Output the [X, Y] coordinate of the center of the cell containing the given text.  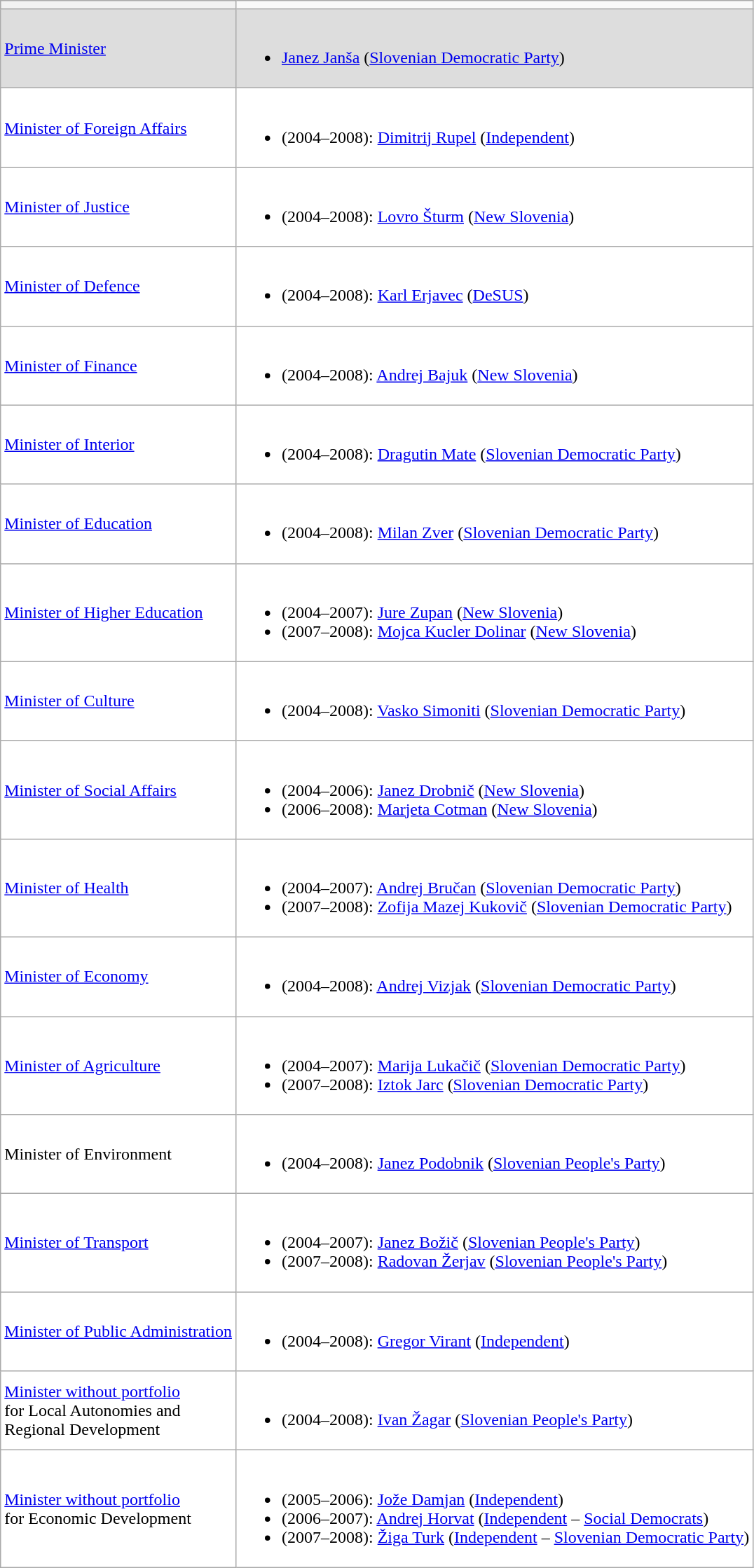
Minister of Public Administration [118, 1331]
(2004–2008): Andrej Bajuk (New Slovenia) [494, 366]
(2004–2008): Lovro Šturm (New Slovenia) [494, 207]
Minister of Higher Education [118, 612]
Minister of Transport [118, 1243]
Prime Minister [118, 49]
Minister of Education [118, 524]
Minister of Foreign Affairs [118, 128]
(2004–2008): Karl Erjavec (DeSUS) [494, 286]
(2004–2008): Dragutin Mate (Slovenian Democratic Party) [494, 444]
(2004–2008): Gregor Virant (Independent) [494, 1331]
Minister of Agriculture [118, 1066]
(2004–2008): Milan Zver (Slovenian Democratic Party) [494, 524]
Minister of Social Affairs [118, 790]
(2004–2007): Jure Zupan (New Slovenia)(2007–2008): Mojca Kucler Dolinar (New Slovenia) [494, 612]
Minister of Justice [118, 207]
Minister without portfolio for Economic Development [118, 1509]
(2004–2008): Ivan Žagar (Slovenian People's Party) [494, 1411]
Minister of Interior [118, 444]
Minister without portfolio for Local Autonomies and Regional Development [118, 1411]
(2004–2008): Andrej Vizjak (Slovenian Democratic Party) [494, 977]
Minister of Health [118, 888]
(2004–2007): Marija Lukačič (Slovenian Democratic Party)(2007–2008): Iztok Jarc (Slovenian Democratic Party) [494, 1066]
(2004–2007): Janez Božič (Slovenian People's Party)(2007–2008): Radovan Žerjav (Slovenian People's Party) [494, 1243]
(2004–2008): Janez Podobnik (Slovenian People's Party) [494, 1155]
Minister of Finance [118, 366]
(2004–2006): Janez Drobnič (New Slovenia)(2006–2008): Marjeta Cotman (New Slovenia) [494, 790]
Minister of Economy [118, 977]
Minister of Environment [118, 1155]
Janez Janša (Slovenian Democratic Party) [494, 49]
(2004–2008): Vasko Simoniti (Slovenian Democratic Party) [494, 701]
Minister of Culture [118, 701]
Minister of Defence [118, 286]
(2004–2008): Dimitrij Rupel (Independent) [494, 128]
(2004–2007): Andrej Bručan (Slovenian Democratic Party)(2007–2008): Zofija Mazej Kukovič (Slovenian Democratic Party) [494, 888]
